Scan for the cell matching the given text and deliver its (x, y) coordinate at center. 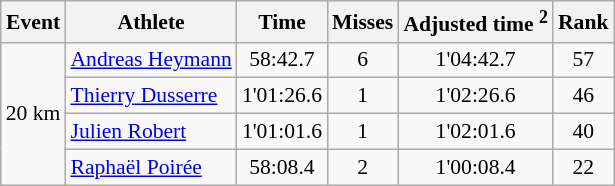
57 (584, 60)
40 (584, 132)
Julien Robert (150, 132)
Rank (584, 22)
58:08.4 (282, 167)
46 (584, 96)
22 (584, 167)
1'00:08.4 (476, 167)
1'01:01.6 (282, 132)
1'02:01.6 (476, 132)
Raphaël Poirée (150, 167)
Thierry Dusserre (150, 96)
1'01:26.6 (282, 96)
Misses (362, 22)
Adjusted time 2 (476, 22)
1'04:42.7 (476, 60)
Time (282, 22)
20 km (34, 113)
Athlete (150, 22)
Event (34, 22)
2 (362, 167)
6 (362, 60)
1'02:26.6 (476, 96)
Andreas Heymann (150, 60)
58:42.7 (282, 60)
